Return the [x, y] coordinate for the center point of the cell that contains the specified text.  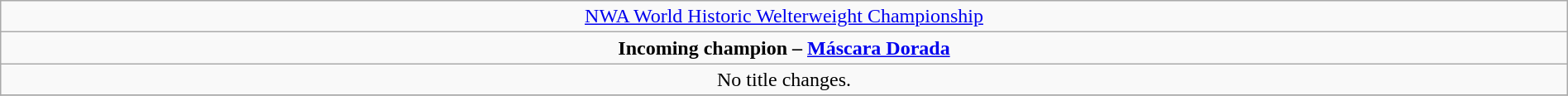
NWA World Historic Welterweight Championship [784, 17]
Incoming champion – Máscara Dorada [784, 48]
No title changes. [784, 79]
